Find where the given text appears and provide that cell's center as (x, y) coordinate. 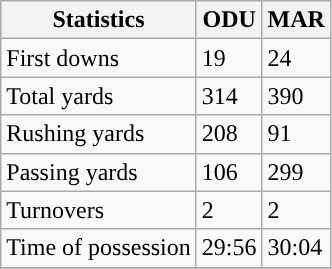
ODU (229, 20)
MAR (296, 20)
Statistics (99, 20)
First downs (99, 58)
208 (229, 134)
314 (229, 96)
91 (296, 134)
29:56 (229, 248)
106 (229, 172)
390 (296, 96)
Rushing yards (99, 134)
Time of possession (99, 248)
24 (296, 58)
299 (296, 172)
19 (229, 58)
30:04 (296, 248)
Turnovers (99, 210)
Total yards (99, 96)
Passing yards (99, 172)
